Return the [X, Y] coordinate for the center point of the cell that contains the specified text.  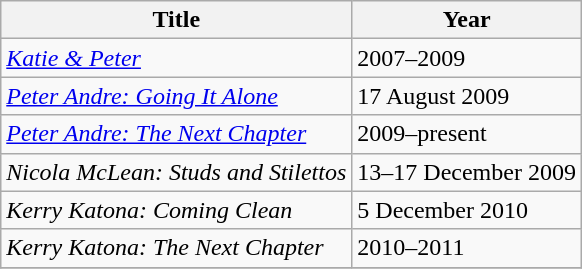
2009–present [467, 134]
Peter Andre: Going It Alone [176, 96]
Kerry Katona: The Next Chapter [176, 248]
Year [467, 20]
13–17 December 2009 [467, 172]
2010–2011 [467, 248]
17 August 2009 [467, 96]
2007–2009 [467, 58]
Kerry Katona: Coming Clean [176, 210]
Nicola McLean: Studs and Stilettos [176, 172]
Katie & Peter [176, 58]
Title [176, 20]
Peter Andre: The Next Chapter [176, 134]
5 December 2010 [467, 210]
